Capture the cell that displays the provided text and extract its [X, Y] central coordinate. 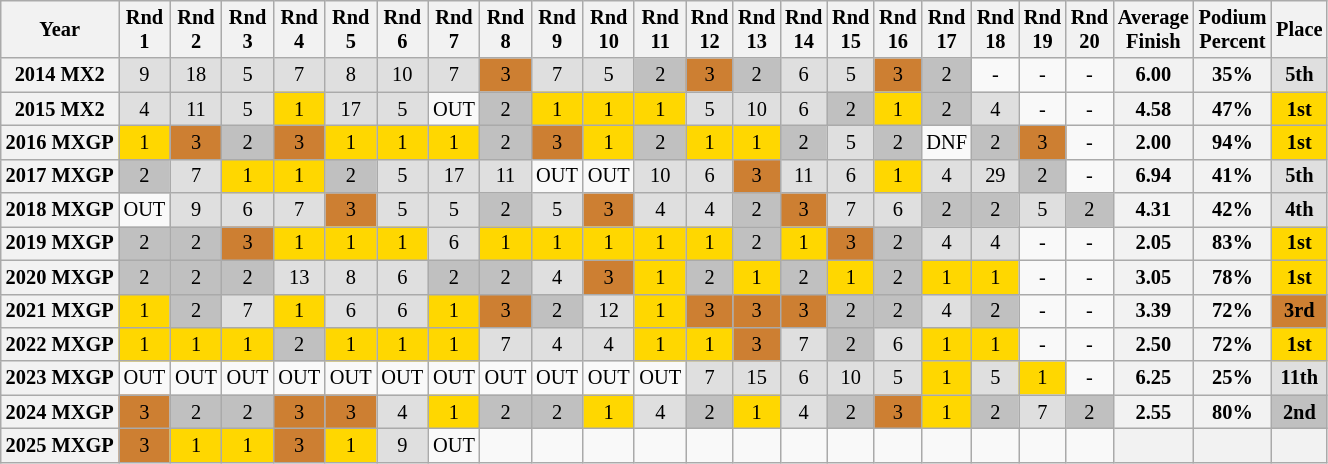
2022 MXGP [60, 344]
Rnd14 [804, 29]
2.50 [1154, 344]
Rnd19 [1042, 29]
6.00 [1154, 75]
Rnd17 [946, 29]
2020 MXGP [60, 277]
Rnd7 [454, 29]
Rnd13 [756, 29]
78% [1233, 277]
4.58 [1154, 109]
2015 MX2 [60, 109]
2017 MXGP [60, 176]
12 [609, 311]
4.31 [1154, 210]
2.55 [1154, 412]
Rnd8 [506, 29]
2018 MXGP [60, 210]
3rd [1299, 311]
13 [299, 277]
83% [1233, 243]
Rnd5 [351, 29]
2025 MXGP [60, 445]
2023 MXGP [60, 378]
47% [1233, 109]
6.25 [1154, 378]
Rnd16 [898, 29]
Rnd20 [1090, 29]
Rnd12 [710, 29]
35% [1233, 75]
2021 MXGP [60, 311]
18 [196, 75]
Rnd1 [145, 29]
80% [1233, 412]
Rnd15 [850, 29]
29 [996, 176]
3.39 [1154, 311]
15 [756, 378]
Place [1299, 29]
25% [1233, 378]
Rnd18 [996, 29]
2016 MXGP [60, 142]
42% [1233, 210]
2.00 [1154, 142]
41% [1233, 176]
2nd [1299, 412]
Rnd6 [403, 29]
2019 MXGP [60, 243]
DNF [946, 142]
PodiumPercent [1233, 29]
Year [60, 29]
Rnd2 [196, 29]
Rnd4 [299, 29]
Rnd3 [248, 29]
Rnd10 [609, 29]
Rnd11 [660, 29]
Rnd9 [557, 29]
2024 MXGP [60, 412]
2014 MX2 [60, 75]
4th [1299, 210]
94% [1233, 142]
11th [1299, 378]
3.05 [1154, 277]
6.94 [1154, 176]
2.05 [1154, 243]
AverageFinish [1154, 29]
